Output the [X, Y] coordinate of the center of the cell containing the given text.  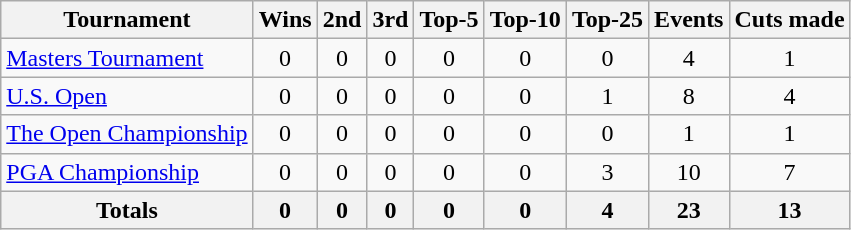
3 [607, 172]
Wins [285, 20]
The Open Championship [127, 134]
Masters Tournament [127, 58]
Tournament [127, 20]
Top-5 [449, 20]
Totals [127, 210]
PGA Championship [127, 172]
U.S. Open [127, 96]
Top-25 [607, 20]
Events [689, 20]
23 [689, 210]
8 [689, 96]
2nd [342, 20]
Top-10 [525, 20]
10 [689, 172]
7 [790, 172]
3rd [390, 20]
Cuts made [790, 20]
13 [790, 210]
